Scan for the cell matching the given text and deliver its (X, Y) coordinate at center. 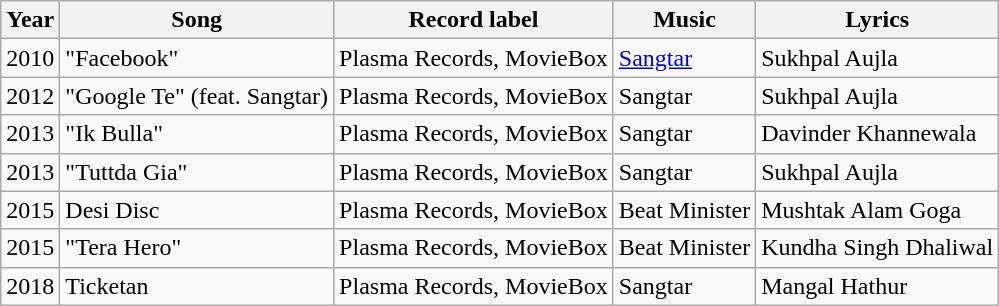
Mushtak Alam Goga (878, 210)
Mangal Hathur (878, 286)
Ticketan (197, 286)
Record label (474, 20)
Lyrics (878, 20)
2010 (30, 58)
"Google Te" (feat. Sangtar) (197, 96)
"Tuttda Gia" (197, 172)
Song (197, 20)
"Tera Hero" (197, 248)
Desi Disc (197, 210)
"Facebook" (197, 58)
"Ik Bulla" (197, 134)
Year (30, 20)
2012 (30, 96)
Kundha Singh Dhaliwal (878, 248)
Music (684, 20)
2018 (30, 286)
Davinder Khannewala (878, 134)
